Capture the cell that displays the provided text and extract its [X, Y] central coordinate. 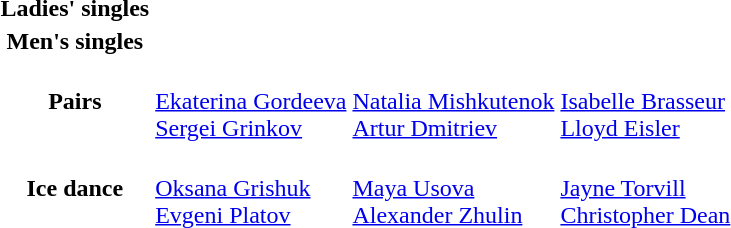
Ekaterina GordeevaSergei Grinkov [251, 101]
Natalia MishkutenokArtur Dmitriev [454, 101]
